Output the [x, y] coordinate of the center of the cell containing the given text.  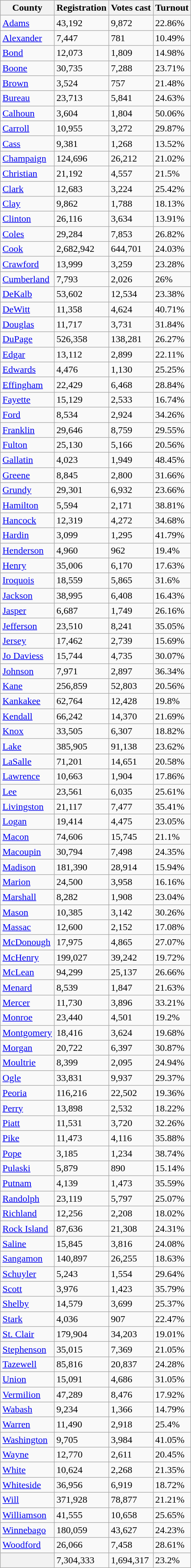
Warren [27, 1425]
526,358 [81, 339]
Jefferson [27, 626]
39,242 [131, 957]
2,532 [131, 1108]
Turnout [172, 8]
30.07% [172, 656]
Christian [27, 173]
25.65% [172, 1515]
14.79% [172, 1410]
22.86% [172, 23]
24.03% [172, 249]
9,381 [81, 143]
10,663 [81, 776]
Hancock [27, 520]
52,803 [131, 686]
21.48% [172, 83]
Cumberland [27, 279]
9,234 [81, 1410]
40.71% [172, 309]
2,533 [131, 400]
27.07% [172, 942]
17,462 [81, 641]
Cook [27, 249]
10.49% [172, 38]
1,804 [131, 113]
Greene [27, 475]
Clinton [27, 219]
Lawrence [27, 776]
Jasper [27, 611]
Edgar [27, 354]
3,720 [131, 1123]
Mason [27, 912]
Edwards [27, 369]
23.71% [172, 68]
22.11% [172, 354]
10,658 [131, 1515]
5,865 [131, 580]
23.2% [172, 1560]
3,896 [131, 1003]
1,749 [131, 611]
138,281 [131, 339]
3,958 [131, 882]
4,036 [81, 1319]
41.79% [172, 535]
4,557 [131, 173]
Montgomery [27, 1033]
18.82% [172, 731]
1,694,317 [131, 1560]
McDonough [27, 942]
7,304,333 [81, 1560]
7,477 [131, 807]
24.31% [172, 1229]
Carroll [27, 128]
15.69% [172, 641]
12,534 [131, 294]
140,897 [81, 1259]
10,955 [81, 128]
33,831 [81, 1078]
3,624 [131, 1033]
4,272 [131, 520]
12,073 [81, 53]
16.43% [172, 596]
7,458 [131, 1545]
48.45% [172, 460]
7,369 [131, 1349]
2,611 [131, 1455]
Henry [27, 565]
1,234 [131, 1153]
Washington [27, 1440]
74,606 [81, 837]
26,255 [131, 1259]
21.21% [172, 1500]
Saline [27, 1244]
29.87% [172, 128]
Coles [27, 234]
36.34% [172, 671]
907 [131, 1319]
26,066 [81, 1545]
18.02% [172, 1214]
1,949 [131, 460]
1,788 [131, 204]
5,243 [81, 1274]
6,307 [131, 731]
47,289 [81, 1394]
53,602 [81, 294]
23.28% [172, 264]
4,960 [81, 550]
21.69% [172, 716]
19.2% [172, 1018]
7,288 [131, 68]
23.62% [172, 746]
4,686 [131, 1379]
Perry [27, 1108]
21.5% [172, 173]
Pope [27, 1153]
26.66% [172, 972]
71,201 [81, 761]
91,138 [131, 746]
19.8% [172, 701]
23,713 [81, 98]
Champaign [27, 158]
18.22% [172, 1108]
9,937 [131, 1078]
25,130 [81, 445]
17.86% [172, 776]
Richland [27, 1214]
8,534 [81, 415]
21,308 [131, 1229]
Grundy [27, 490]
3,634 [131, 219]
14.98% [172, 53]
25.37% [172, 1304]
Monroe [27, 1018]
Ford [27, 415]
21.35% [172, 1470]
20.58% [172, 761]
Clay [27, 204]
43,627 [131, 1530]
25.07% [172, 1199]
15,744 [81, 656]
5,841 [131, 98]
Stephenson [27, 1349]
Hardin [27, 535]
2,897 [131, 671]
33,505 [81, 731]
1,809 [131, 53]
DuPage [27, 339]
18,559 [81, 580]
25.4% [172, 1425]
Gallatin [27, 460]
Rock Island [27, 1229]
4,139 [81, 1184]
26,212 [131, 158]
1,295 [131, 535]
Sangamon [27, 1259]
County [27, 8]
2,924 [131, 415]
Adams [27, 23]
Scott [27, 1289]
Wabash [27, 1410]
Will [27, 1500]
DeWitt [27, 309]
7,971 [81, 671]
38,995 [81, 596]
Marion [27, 882]
7,498 [131, 852]
21,117 [81, 807]
34.68% [172, 520]
13,898 [81, 1108]
66,242 [81, 716]
3,816 [131, 1244]
5,879 [81, 1168]
25.25% [172, 369]
Effingham [27, 384]
Douglas [27, 324]
1,847 [131, 988]
11,490 [81, 1425]
31.66% [172, 475]
385,905 [81, 746]
Calhoun [27, 113]
21.02% [172, 158]
Vermilion [27, 1394]
24.63% [172, 98]
15.14% [172, 1168]
6,408 [131, 596]
7,853 [131, 234]
15,845 [81, 1244]
12,256 [81, 1214]
3,976 [81, 1289]
12,683 [81, 189]
30,735 [81, 68]
22.47% [172, 1319]
21.05% [172, 1349]
Kane [27, 686]
3,524 [81, 83]
Marshall [27, 897]
4,475 [131, 822]
Knox [27, 731]
31.05% [172, 1379]
McLean [27, 972]
McHenry [27, 957]
Jo Daviess [27, 656]
94,299 [81, 972]
6,397 [131, 1048]
12,770 [81, 1455]
Votes cast [131, 8]
24.94% [172, 1063]
5,594 [81, 505]
18,416 [81, 1033]
Winnebago [27, 1530]
2,918 [131, 1425]
7,793 [81, 279]
6,932 [131, 490]
24,500 [81, 882]
1,554 [131, 1274]
21.63% [172, 988]
Massac [27, 927]
28,914 [131, 867]
Randolph [27, 1199]
19.36% [172, 1093]
24.23% [172, 1530]
35.88% [172, 1138]
4,501 [131, 1018]
Boone [27, 68]
43,192 [81, 23]
25.42% [172, 189]
White [27, 1470]
Fayette [27, 400]
2,268 [131, 1470]
29.37% [172, 1078]
14,370 [131, 716]
3,699 [131, 1304]
13.52% [172, 143]
21,192 [81, 173]
17.63% [172, 565]
Cass [27, 143]
22,502 [131, 1093]
31.84% [172, 324]
757 [131, 83]
23,119 [81, 1199]
23.38% [172, 294]
2,800 [131, 475]
10,624 [81, 1470]
85,816 [81, 1364]
180,059 [81, 1530]
2,026 [131, 279]
LaSalle [27, 761]
Piatt [27, 1123]
34.26% [172, 415]
Stark [27, 1319]
26,116 [81, 219]
Tazewell [27, 1364]
Bureau [27, 98]
3,259 [131, 264]
29,284 [81, 234]
Logan [27, 822]
50.06% [172, 113]
20,722 [81, 1048]
6,468 [131, 384]
11,473 [81, 1138]
Lake [27, 746]
62,764 [81, 701]
116,216 [81, 1093]
3,185 [81, 1153]
20.45% [172, 1455]
1,473 [131, 1184]
14,579 [81, 1304]
Hamilton [27, 505]
38.81% [172, 505]
13.91% [172, 219]
7,447 [81, 38]
30.26% [172, 912]
25.61% [172, 792]
21.1% [172, 837]
Jersey [27, 641]
15,091 [81, 1379]
38.74% [172, 1153]
4,735 [131, 656]
Putnam [27, 1184]
22,429 [81, 384]
12,600 [81, 927]
Madison [27, 867]
29,301 [81, 490]
124,696 [81, 158]
Fulton [27, 445]
Henderson [27, 550]
4,865 [131, 942]
32.26% [172, 1123]
Shelby [27, 1304]
23.04% [172, 897]
Kankakee [27, 701]
1,904 [131, 776]
33.21% [172, 1003]
Mercer [27, 1003]
890 [131, 1168]
13,999 [81, 264]
Alexander [27, 38]
1,130 [131, 369]
30.87% [172, 1048]
371,928 [81, 1500]
1,423 [131, 1289]
24.35% [172, 852]
Johnson [27, 671]
23,510 [81, 626]
19.72% [172, 957]
Brown [27, 83]
1,908 [131, 897]
Wayne [27, 1455]
15,745 [131, 837]
3,984 [131, 1440]
78,877 [131, 1500]
25,137 [131, 972]
9,872 [131, 23]
18.72% [172, 1485]
Macoupin [27, 852]
256,859 [81, 686]
781 [131, 38]
8,845 [81, 475]
19.4% [172, 550]
87,636 [81, 1229]
3,142 [131, 912]
19.68% [172, 1033]
Lee [27, 792]
6,035 [131, 792]
Pike [27, 1138]
34,203 [131, 1334]
23.66% [172, 490]
35.05% [172, 626]
2,095 [131, 1063]
29,646 [81, 430]
35,015 [81, 1349]
17.92% [172, 1394]
181,390 [81, 867]
Whiteside [27, 1485]
23.05% [172, 822]
Williamson [27, 1515]
8,241 [131, 626]
16.16% [172, 882]
644,701 [131, 249]
Ogle [27, 1078]
5,797 [131, 1199]
26.16% [172, 611]
Pulaski [27, 1168]
Livingston [27, 807]
14,651 [131, 761]
23,561 [81, 792]
2,208 [131, 1214]
17,975 [81, 942]
31.6% [172, 580]
2,152 [131, 927]
1,268 [131, 143]
Menard [27, 988]
6,919 [131, 1485]
11,358 [81, 309]
Jackson [27, 596]
41,555 [81, 1515]
4,023 [81, 460]
8,282 [81, 897]
6,170 [131, 565]
1,366 [131, 1410]
23,440 [81, 1018]
20,837 [131, 1364]
St. Clair [27, 1334]
19,414 [81, 822]
26.27% [172, 339]
12,319 [81, 520]
Registration [81, 8]
28.84% [172, 384]
Union [27, 1379]
18.63% [172, 1259]
962 [131, 550]
2,739 [131, 641]
3,731 [131, 324]
Kendall [27, 716]
Schuyler [27, 1274]
24.08% [172, 1244]
12,428 [131, 701]
19.01% [172, 1334]
Iroquois [27, 580]
3,224 [131, 189]
Moultrie [27, 1063]
18.13% [172, 204]
36,956 [81, 1485]
Macon [27, 837]
9,705 [81, 1440]
30,794 [81, 852]
17.08% [172, 927]
2,899 [131, 354]
4,624 [131, 309]
41.05% [172, 1440]
DeKalb [27, 294]
35.79% [172, 1289]
35,006 [81, 565]
199,027 [81, 957]
Woodford [27, 1545]
11,730 [81, 1003]
26.82% [172, 234]
4,476 [81, 369]
15.94% [172, 867]
8,399 [81, 1063]
8,759 [131, 430]
2,682,942 [81, 249]
10,385 [81, 912]
Morgan [27, 1048]
Franklin [27, 430]
3,272 [131, 128]
2,171 [131, 505]
8,476 [131, 1394]
Peoria [27, 1093]
Clark [27, 189]
5,166 [131, 445]
29.64% [172, 1274]
6,687 [81, 611]
24.28% [172, 1364]
9,862 [81, 204]
11,717 [81, 324]
Bond [27, 53]
4,116 [131, 1138]
16.74% [172, 400]
29.55% [172, 430]
15,129 [81, 400]
28.61% [172, 1545]
13,112 [81, 354]
Crawford [27, 264]
11,531 [81, 1123]
179,904 [81, 1334]
3,099 [81, 535]
35.41% [172, 807]
8,539 [81, 988]
26% [172, 279]
3,604 [81, 113]
35.59% [172, 1184]
